Search for the cell housing the specified text and yield its (x, y) center coordinate. 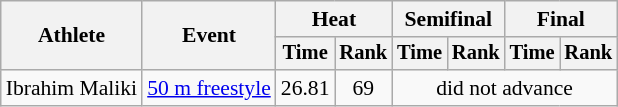
did not advance (504, 88)
Semifinal (448, 19)
Event (209, 36)
Final (561, 19)
26.81 (306, 88)
69 (363, 88)
Ibrahim Maliki (72, 88)
Heat (334, 19)
50 m freestyle (209, 88)
Athlete (72, 36)
